Return (x, y) of the center of cell containing provided text 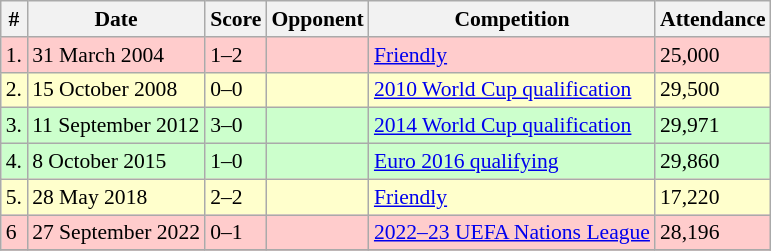
17,220 (713, 197)
Opponent (318, 19)
1–0 (236, 162)
0–1 (236, 233)
5. (14, 197)
6 (14, 233)
28 May 2018 (116, 197)
Date (116, 19)
1–2 (236, 55)
1. (14, 55)
Competition (512, 19)
2–2 (236, 197)
Score (236, 19)
3–0 (236, 126)
0–0 (236, 90)
27 September 2022 (116, 233)
Euro 2016 qualifying (512, 162)
25,000 (713, 55)
# (14, 19)
Attendance (713, 19)
2022–23 UEFA Nations League (512, 233)
28,196 (713, 233)
31 March 2004 (116, 55)
29,860 (713, 162)
2. (14, 90)
2010 World Cup qualification (512, 90)
2014 World Cup qualification (512, 126)
4. (14, 162)
29,500 (713, 90)
3. (14, 126)
8 October 2015 (116, 162)
15 October 2008 (116, 90)
11 September 2012 (116, 126)
29,971 (713, 126)
